From the cell containing the given text, extract its center point as (X, Y) coordinate. 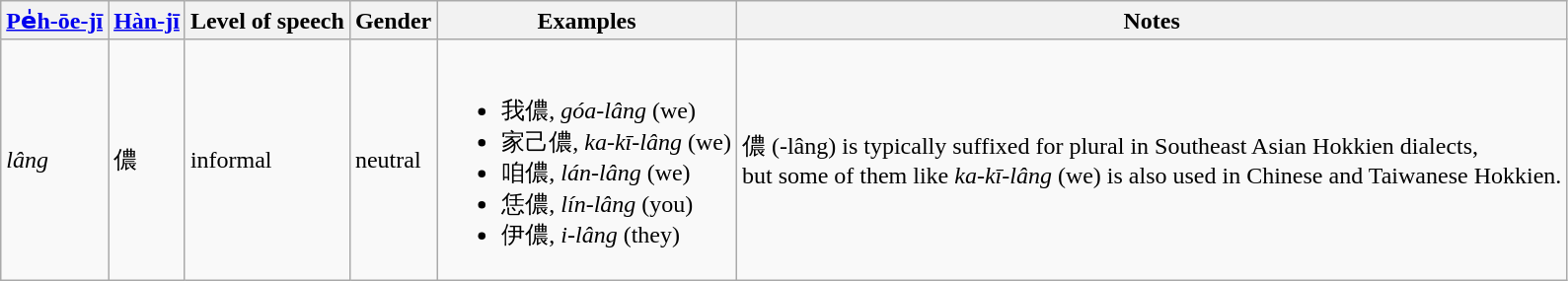
Level of speech (266, 21)
儂 (147, 160)
lâng (55, 160)
Hàn-jī (147, 21)
informal (266, 160)
Examples (587, 21)
Gender (393, 21)
Pe̍h-ōe-jī (55, 21)
neutral (393, 160)
我儂, góa-lâng (we)家己儂, ka-kī-lâng (we)咱儂, lán-lâng (we)恁儂, lín-lâng (you)伊儂, i-lâng (they) (587, 160)
Notes (1151, 21)
